Find where the given text appears and provide that cell's center as [x, y] coordinate. 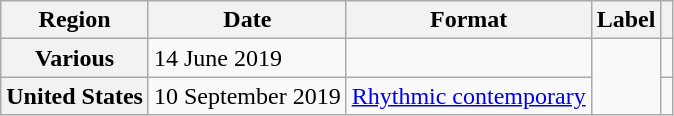
14 June 2019 [247, 58]
United States [75, 96]
Various [75, 58]
Region [75, 20]
Rhythmic contemporary [468, 96]
Label [626, 20]
Format [468, 20]
10 September 2019 [247, 96]
Date [247, 20]
